Locate the cell with the specified text and output its (X, Y) center coordinate. 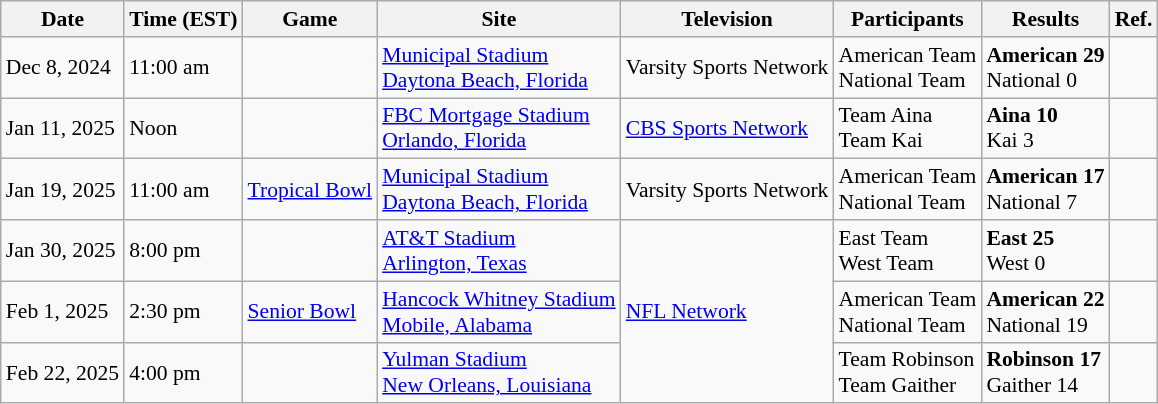
2:30 pm (183, 312)
8:00 pm (183, 250)
Hancock Whitney StadiumMobile, Alabama (499, 312)
Noon (183, 128)
AT&T StadiumArlington, Texas (499, 250)
Tropical Bowl (310, 190)
FBC Mortgage StadiumOrlando, Florida (499, 128)
Date (62, 19)
Participants (907, 19)
Time (EST) (183, 19)
Aina 10Kai 3 (1045, 128)
American 29National 0 (1045, 68)
Team AinaTeam Kai (907, 128)
Site (499, 19)
Yulman StadiumNew Orleans, Louisiana (499, 372)
Feb 1, 2025 (62, 312)
Senior Bowl (310, 312)
Team RobinsonTeam Gaither (907, 372)
Jan 19, 2025 (62, 190)
East TeamWest Team (907, 250)
Ref. (1134, 19)
American 17National 7 (1045, 190)
Results (1045, 19)
Dec 8, 2024 (62, 68)
Jan 30, 2025 (62, 250)
NFL Network (728, 312)
East 25West 0 (1045, 250)
American 22National 19 (1045, 312)
CBS Sports Network (728, 128)
Jan 11, 2025 (62, 128)
Feb 22, 2025 (62, 372)
4:00 pm (183, 372)
Television (728, 19)
Robinson 17Gaither 14 (1045, 372)
Game (310, 19)
